Return the [X, Y] coordinate for the center point of the cell that contains the specified text.  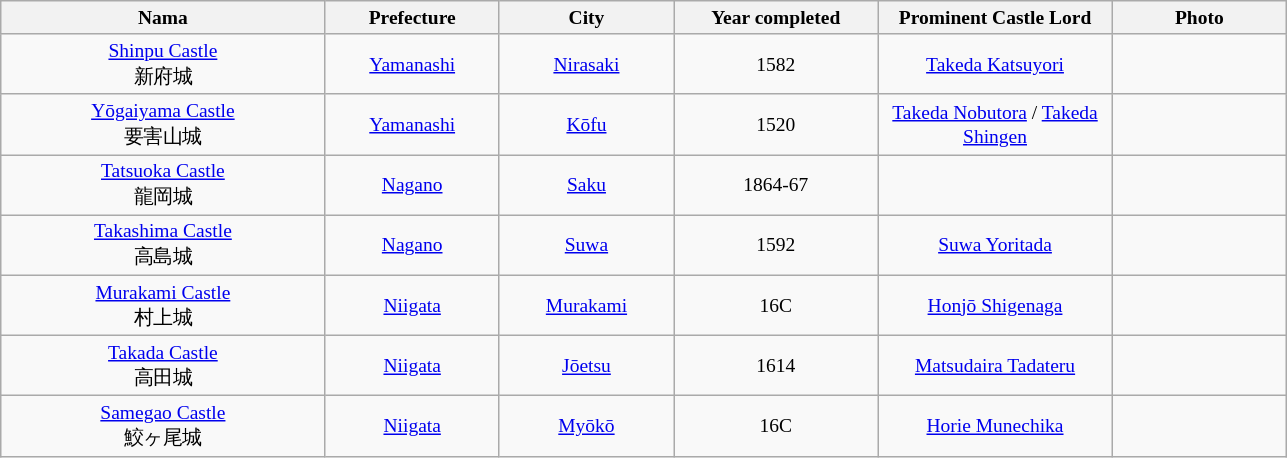
Takeda Nobutora / Takeda Shingen [995, 124]
Suwa [586, 245]
City [586, 18]
Matsudaira Tadateru [995, 365]
Takada Castle高田城 [163, 365]
Jōetsu [586, 365]
Takashima Castle高島城 [163, 245]
Shinpu Castle新府城 [163, 64]
Horie Munechika [995, 426]
Samegao Castle鮫ヶ尾城 [163, 426]
Nama [163, 18]
Yōgaiyama Castle要害山城 [163, 124]
1864-67 [776, 185]
1592 [776, 245]
Takeda Katsuyori [995, 64]
1614 [776, 365]
Murakami [586, 305]
Murakami Castle村上城 [163, 305]
Honjō Shigenaga [995, 305]
Prominent Castle Lord [995, 18]
1582 [776, 64]
Myōkō [586, 426]
Kōfu [586, 124]
Suwa Yoritada [995, 245]
Tatsuoka Castle龍岡城 [163, 185]
Year completed [776, 18]
Photo [1199, 18]
Nirasaki [586, 64]
Saku [586, 185]
Prefecture [412, 18]
1520 [776, 124]
